Scan for the cell matching the given text and deliver its [x, y] coordinate at center. 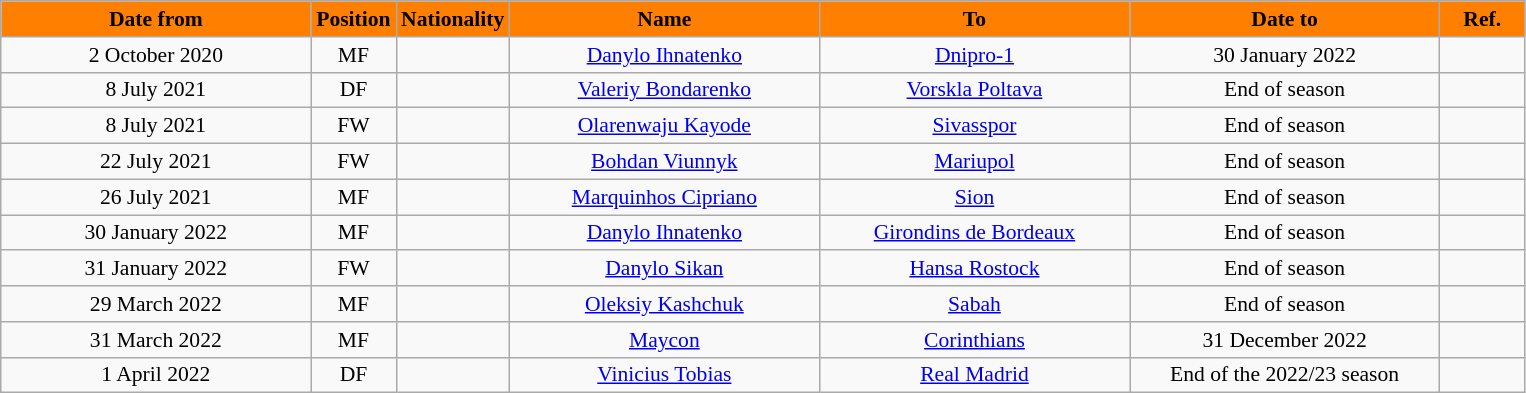
Nationality [452, 19]
Bohdan Viunnyk [664, 162]
Corinthians [974, 340]
Date to [1285, 19]
Valeriy Bondarenko [664, 90]
Hansa Rostock [974, 269]
26 July 2021 [156, 197]
Sion [974, 197]
Mariupol [974, 162]
Girondins de Bordeaux [974, 233]
29 March 2022 [156, 304]
Dnipro-1 [974, 55]
1 April 2022 [156, 375]
Date from [156, 19]
31 March 2022 [156, 340]
End of the 2022/23 season [1285, 375]
Ref. [1482, 19]
To [974, 19]
Olarenwaju Kayode [664, 126]
Vinicius Tobias [664, 375]
31 January 2022 [156, 269]
Vorskla Poltava [974, 90]
Danylo Sikan [664, 269]
Position [354, 19]
Real Madrid [974, 375]
Sivasspor [974, 126]
Marquinhos Cipriano [664, 197]
Name [664, 19]
Oleksiy Kashchuk [664, 304]
Sabah [974, 304]
2 October 2020 [156, 55]
31 December 2022 [1285, 340]
Maycon [664, 340]
22 July 2021 [156, 162]
